Capture the cell that displays the provided text and extract its [x, y] central coordinate. 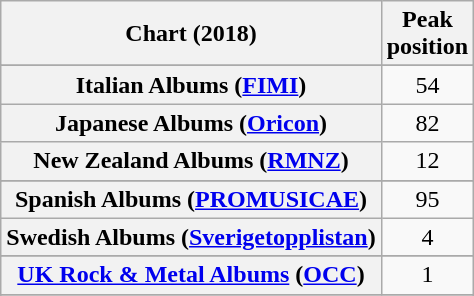
1 [427, 275]
Spanish Albums (PROMUSICAE) [191, 199]
4 [427, 237]
Peak position [427, 34]
New Zealand Albums (RMNZ) [191, 161]
54 [427, 85]
95 [427, 199]
Swedish Albums (Sverigetopplistan) [191, 237]
82 [427, 123]
12 [427, 161]
Italian Albums (FIMI) [191, 85]
Chart (2018) [191, 34]
UK Rock & Metal Albums (OCC) [191, 275]
Japanese Albums (Oricon) [191, 123]
